Detect which cell encompasses the target text, then output its [X, Y] center coordinate. 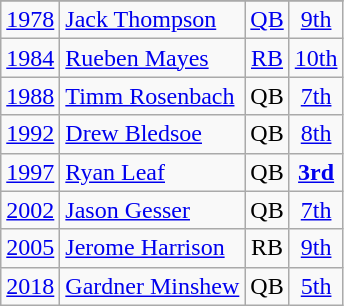
Jack Thompson [152, 20]
5th [316, 286]
1988 [30, 96]
Rueben Mayes [152, 58]
3rd [316, 172]
1978 [30, 20]
2005 [30, 248]
1997 [30, 172]
Timm Rosenbach [152, 96]
8th [316, 134]
Jerome Harrison [152, 248]
2018 [30, 286]
Drew Bledsoe [152, 134]
10th [316, 58]
Ryan Leaf [152, 172]
Jason Gesser [152, 210]
Gardner Minshew [152, 286]
2002 [30, 210]
1992 [30, 134]
1984 [30, 58]
